Detect which cell encompasses the target text, then output its [x, y] center coordinate. 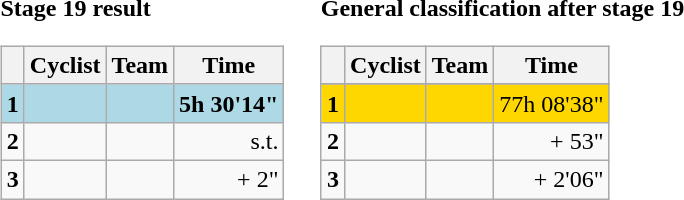
s.t. [229, 141]
+ 2'06" [552, 179]
5h 30'14" [229, 103]
77h 08'38" [552, 103]
+ 53" [552, 141]
+ 2" [229, 179]
